Search for the cell housing the specified text and yield its (x, y) center coordinate. 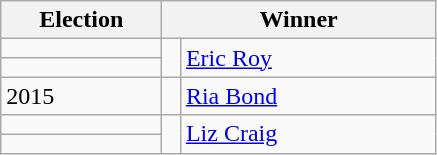
Eric Roy (308, 58)
Ria Bond (308, 96)
Liz Craig (308, 134)
2015 (82, 96)
Winner (299, 20)
Election (82, 20)
